Search for the cell housing the specified text and yield its [x, y] center coordinate. 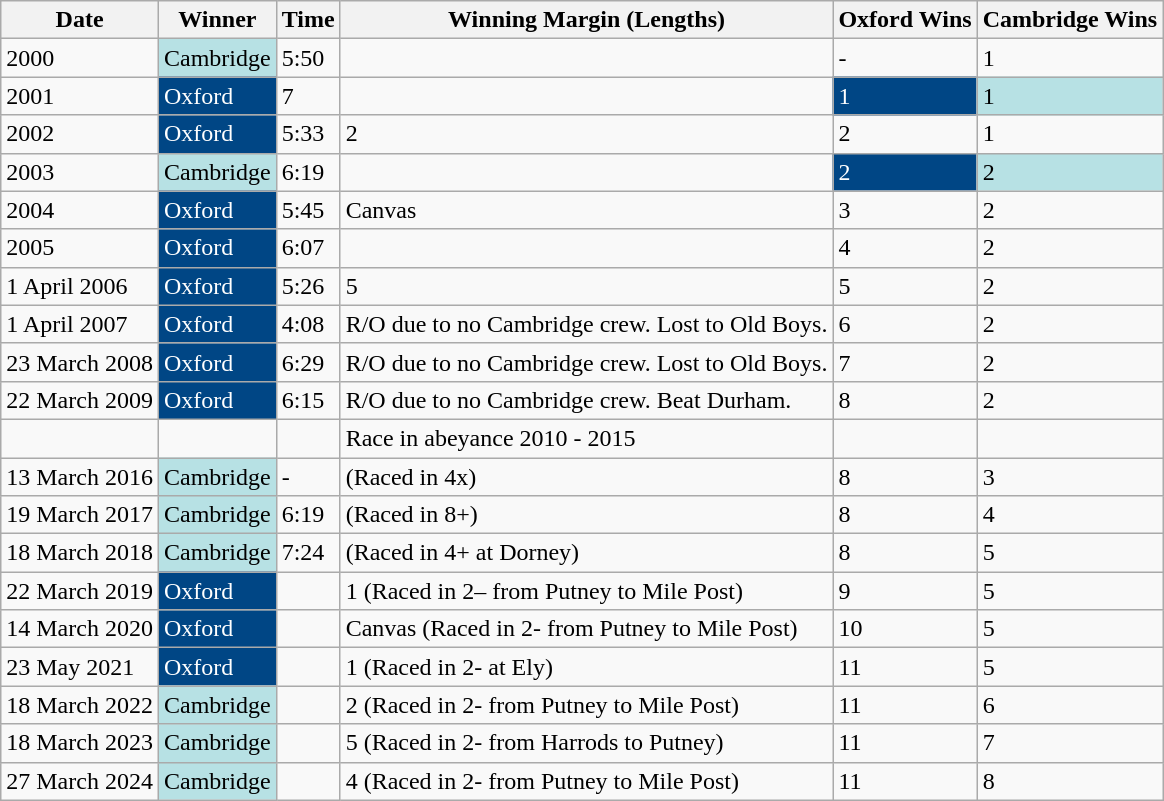
5:26 [308, 286]
18 March 2022 [80, 705]
R/O due to no Cambridge crew. Beat Durham. [586, 400]
18 March 2023 [80, 743]
2003 [80, 172]
7:24 [308, 553]
5:50 [308, 58]
1 April 2006 [80, 286]
5:45 [308, 210]
2001 [80, 96]
2002 [80, 134]
10 [905, 629]
19 March 2017 [80, 515]
23 May 2021 [80, 667]
6:29 [308, 362]
5:33 [308, 134]
22 March 2019 [80, 591]
27 March 2024 [80, 781]
Race in abeyance 2010 - 2015 [586, 438]
1 April 2007 [80, 324]
1 (Raced in 2– from Putney to Mile Post) [586, 591]
2004 [80, 210]
1 (Raced in 2- at Ely) [586, 667]
Time [308, 20]
6:15 [308, 400]
4:08 [308, 324]
22 March 2009 [80, 400]
Canvas [586, 210]
2 (Raced in 2- from Putney to Mile Post) [586, 705]
13 March 2016 [80, 477]
6:07 [308, 248]
Winner [217, 20]
18 March 2018 [80, 553]
4 (Raced in 2- from Putney to Mile Post) [586, 781]
(Raced in 4+ at Dorney) [586, 553]
(Raced in 8+) [586, 515]
Date [80, 20]
23 March 2008 [80, 362]
14 March 2020 [80, 629]
9 [905, 591]
Canvas (Raced in 2- from Putney to Mile Post) [586, 629]
Cambridge Wins [1070, 20]
Oxford Wins [905, 20]
2000 [80, 58]
Winning Margin (Lengths) [586, 20]
(Raced in 4x) [586, 477]
5 (Raced in 2- from Harrods to Putney) [586, 743]
2005 [80, 248]
